Search for the cell housing the specified text and yield its (x, y) center coordinate. 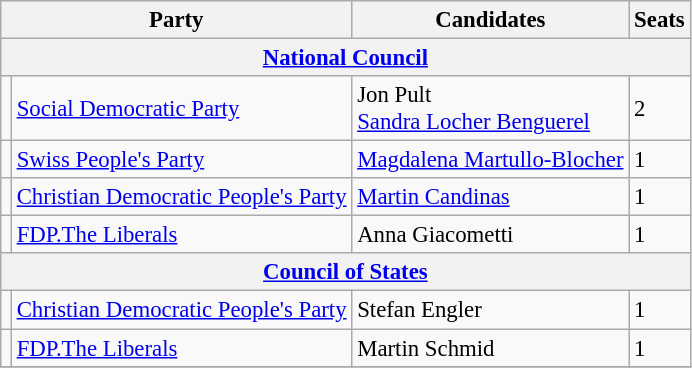
Anna Giacometti (490, 235)
Martin Schmid (490, 348)
Party (176, 20)
Martin Candinas (490, 197)
Stefan Engler (490, 310)
2 (660, 108)
Candidates (490, 20)
Jon PultSandra Locher Benguerel (490, 108)
Seats (660, 20)
Swiss People's Party (182, 160)
Council of States (346, 273)
Social Democratic Party (182, 108)
National Council (346, 58)
Magdalena Martullo-Blocher (490, 160)
